For the text-containing cell, return its midpoint in [X, Y] coordinate format. 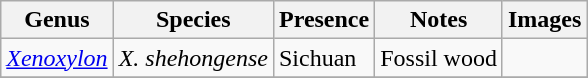
Species [193, 20]
Presence [324, 20]
Xenoxylon [57, 58]
X. shehongense [193, 58]
Images [544, 20]
Notes [439, 20]
Sichuan [324, 58]
Genus [57, 20]
Fossil wood [439, 58]
